Find where the given text appears and provide that cell's center as [X, Y] coordinate. 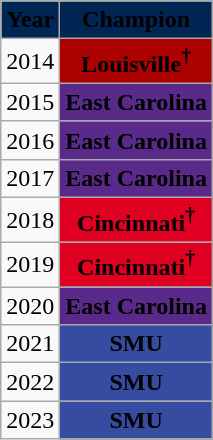
Year [30, 20]
2018 [30, 220]
2015 [30, 102]
2016 [30, 140]
Champion [136, 20]
2021 [30, 344]
2022 [30, 382]
2023 [30, 420]
2014 [30, 62]
Louisville† [136, 62]
2020 [30, 306]
2017 [30, 178]
2019 [30, 264]
